For the text-containing cell, return its midpoint in [X, Y] coordinate format. 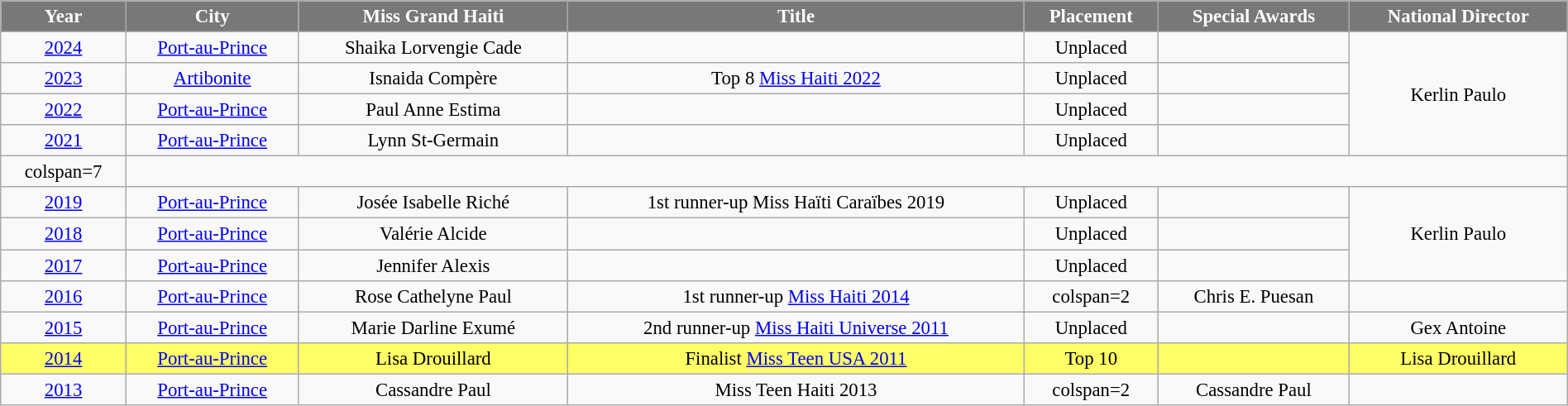
Top 8 Miss Haiti 2022 [796, 79]
City [212, 17]
2022 [64, 110]
Special Awards [1254, 17]
Valérie Alcide [433, 234]
2018 [64, 234]
2nd runner-up Miss Haiti Universe 2011 [796, 327]
2017 [64, 265]
Miss Teen Haiti 2013 [796, 389]
2016 [64, 296]
1st runner-up Miss Haiti 2014 [796, 296]
National Director [1458, 17]
Shaika Lorvengie Cade [433, 48]
Jennifer Alexis [433, 265]
Title [796, 17]
colspan=7 [64, 172]
Gex Antoine [1458, 327]
Finalist Miss Teen USA 2011 [796, 358]
Isnaida Compère [433, 79]
2015 [64, 327]
2014 [64, 358]
Josée Isabelle Riché [433, 203]
Top 10 [1091, 358]
Year [64, 17]
Artibonite [212, 79]
2021 [64, 141]
Marie Darline Exumé [433, 327]
2024 [64, 48]
2023 [64, 79]
Paul Anne Estima [433, 110]
Rose Cathelyne Paul [433, 296]
Placement [1091, 17]
1st runner-up Miss Haïti Caraïbes 2019 [796, 203]
Lynn St-Germain [433, 141]
2013 [64, 389]
Miss Grand Haiti [433, 17]
Chris E. Puesan [1254, 296]
2019 [64, 203]
